Output the [x, y] coordinate of the center of the cell containing the given text.  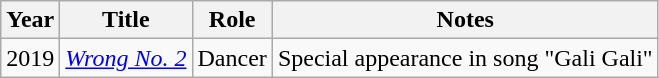
Year [30, 20]
Special appearance in song "Gali Gali" [465, 58]
Role [232, 20]
Notes [465, 20]
Dancer [232, 58]
Title [126, 20]
2019 [30, 58]
Wrong No. 2 [126, 58]
